Return (X, Y) of the center of cell containing provided text 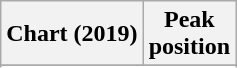
Peakposition (189, 34)
Chart (2019) (72, 34)
